Return (x, y) of the center of cell containing provided text 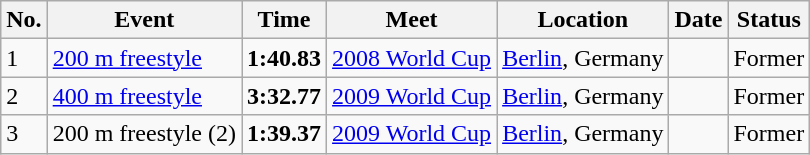
Location (583, 20)
Meet (412, 20)
2 (24, 96)
Status (769, 20)
3:32.77 (284, 96)
Date (698, 20)
Event (144, 20)
1:39.37 (284, 134)
Time (284, 20)
200 m freestyle (2) (144, 134)
3 (24, 134)
1 (24, 58)
200 m freestyle (144, 58)
2008 World Cup (412, 58)
400 m freestyle (144, 96)
No. (24, 20)
1:40.83 (284, 58)
